Provide the (x, y) coordinate of the cell's center where the given text is located.  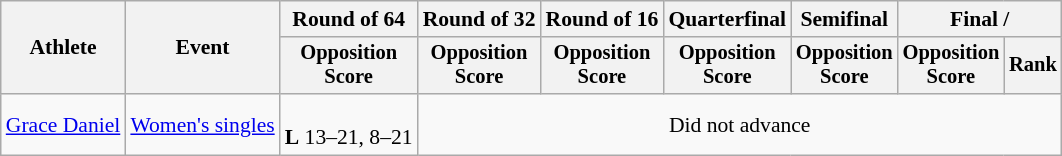
Rank (1033, 66)
Semifinal (844, 19)
Athlete (64, 48)
Women's singles (202, 124)
Round of 64 (349, 19)
Quarterfinal (727, 19)
Round of 16 (602, 19)
Round of 32 (480, 19)
Final / (980, 19)
Did not advance (740, 124)
Event (202, 48)
Grace Daniel (64, 124)
L 13–21, 8–21 (349, 124)
